Return [X, Y] of the center of cell containing provided text 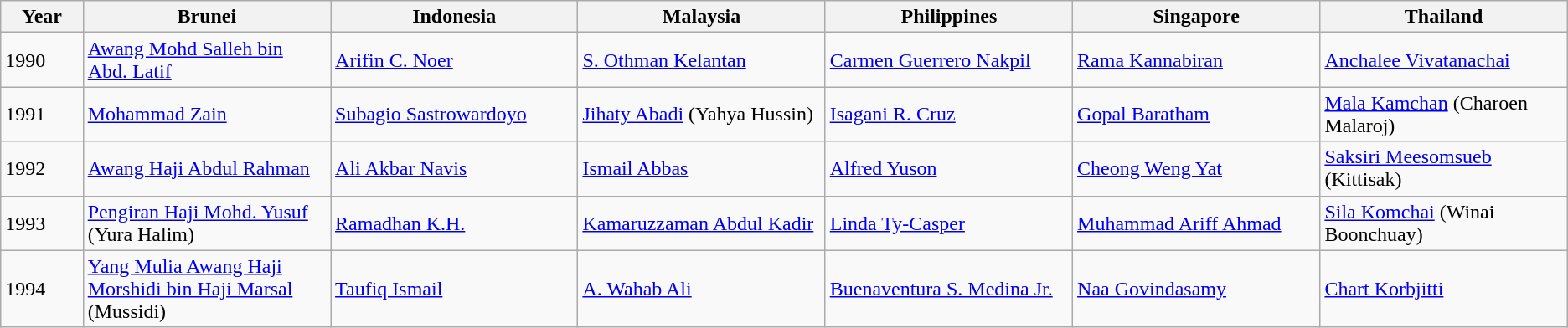
A. Wahab Ali [702, 289]
Subagio Sastrowardoyo [454, 114]
Chart Korbjitti [1444, 289]
Cheong Weng Yat [1196, 169]
Singapore [1196, 17]
Taufiq Ismail [454, 289]
Jihaty Abadi (Yahya Hussin) [702, 114]
Brunei [206, 17]
Ali Akbar Navis [454, 169]
1994 [42, 289]
Pengiran Haji Mohd. Yusuf (Yura Halim) [206, 223]
Sila Komchai (Winai Boonchuay) [1444, 223]
Ismail Abbas [702, 169]
Arifin C. Noer [454, 60]
Saksiri Meesomsueb (Kittisak) [1444, 169]
Philippines [948, 17]
Thailand [1444, 17]
Linda Ty-Casper [948, 223]
Rama Kannabiran [1196, 60]
Awang Mohd Salleh bin Abd. Latif [206, 60]
Anchalee Vivatanachai [1444, 60]
Carmen Guerrero Nakpil [948, 60]
S. Othman Kelantan [702, 60]
Yang Mulia Awang Haji Morshidi bin Haji Marsal (Mussidi) [206, 289]
1990 [42, 60]
1991 [42, 114]
1993 [42, 223]
Indonesia [454, 17]
Muhammad Ariff Ahmad [1196, 223]
Malaysia [702, 17]
Awang Haji Abdul Rahman [206, 169]
Mohammad Zain [206, 114]
Mala Kamchan (Charoen Malaroj) [1444, 114]
Isagani R. Cruz [948, 114]
Kamaruzzaman Abdul Kadir [702, 223]
Gopal Baratham [1196, 114]
Year [42, 17]
1992 [42, 169]
Ramadhan K.H. [454, 223]
Alfred Yuson [948, 169]
Buenaventura S. Medina Jr. [948, 289]
Naa Govindasamy [1196, 289]
